Search for the cell housing the specified text and yield its (X, Y) center coordinate. 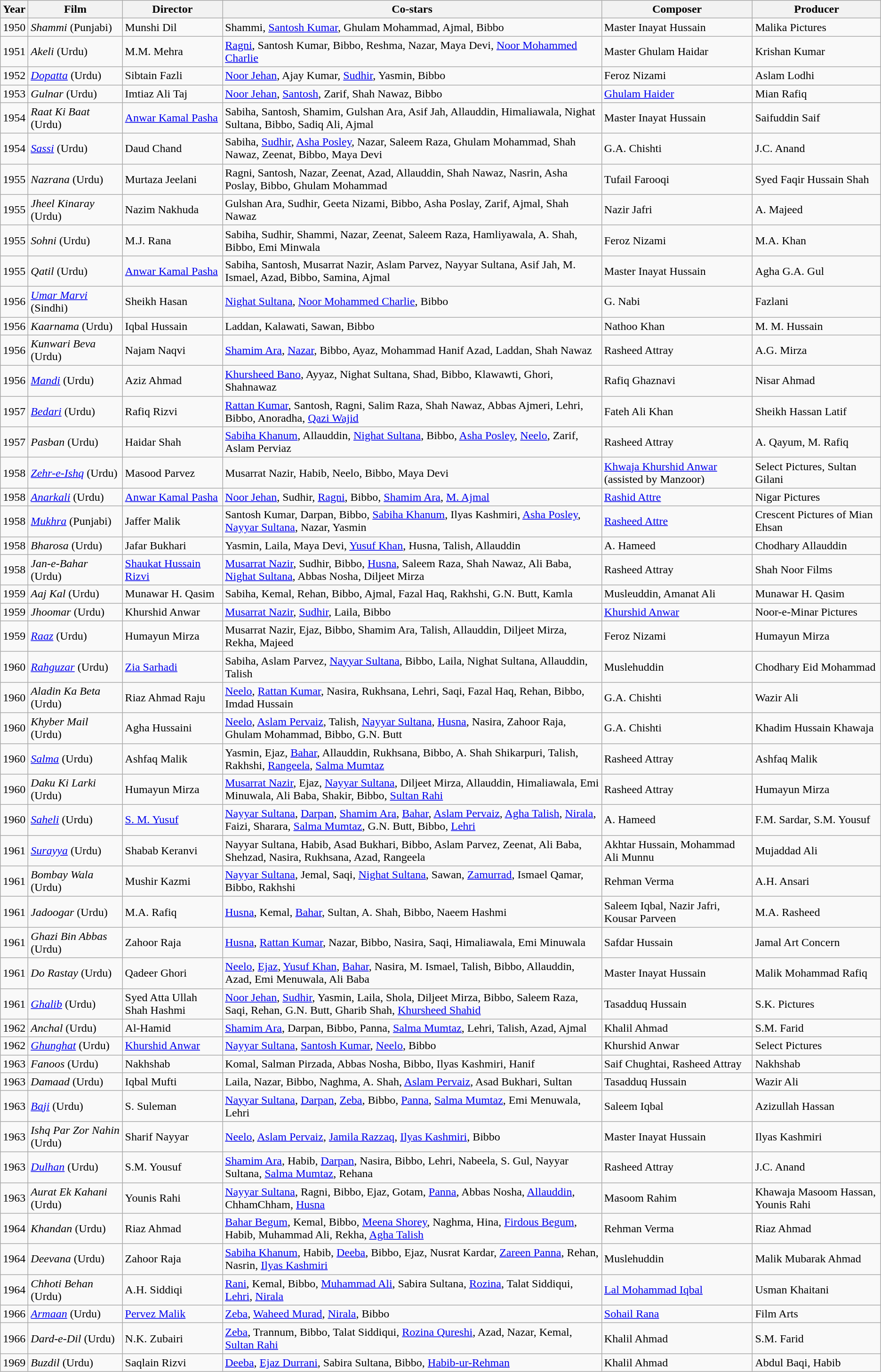
Neelo, Aslam Pervaiz, Talish, Nayyar Sultana, Husna, Nasira, Zahoor Raja, Ghulam Mohammad, Bibbo, G.N. Butt (412, 728)
Malik Mohammad Rafiq (817, 973)
Jamal Art Concern (817, 942)
Shammi (Punjabi) (75, 27)
Musarrat Nazir, Sudhir, Laila, Bibbo (412, 612)
Noor Jehan, Sudhir, Ragni, Bibbo, Shamim Ara, M. Ajmal (412, 497)
Aslam Lodhi (817, 76)
Mandi (Urdu) (75, 381)
Chhoti Behan (Urdu) (75, 1290)
S. M. Yusuf (172, 820)
Nayyar Sultana, Habib, Asad Bukhari, Bibbo, Aslam Parvez, Zeenat, Ali Baba, Shehzad, Nasira, Rukhsana, Azad, Rangeela (412, 851)
Mujaddad Ali (817, 851)
Deeba, Ejaz Durrani, Sabira Sultana, Bibbo, Habib-ur-Rehman (412, 1363)
Tufail Farooqi (677, 179)
Zehr-e-Ishq (Urdu) (75, 473)
Agha G.A. Gul (817, 271)
Armaan (Urdu) (75, 1314)
Gulshan Ara, Sudhir, Geeta Nizami, Bibbo, Asha Poslay, Zarif, Ajmal, Shah Nawaz (412, 210)
Rahguzar (Urdu) (75, 666)
Khandan (Urdu) (75, 1228)
Baji (Urdu) (75, 1106)
Dard-e-Dil (Urdu) (75, 1339)
Rattan Kumar, Santosh, Ragni, Salim Raza, Shah Nawaz, Abbas Ajmeri, Lehri, Bibbo, Anoradha, Qazi Wajid (412, 411)
Gulnar (Urdu) (75, 94)
Musleuddin, Amanat Ali (677, 594)
Pervez Malik (172, 1314)
Sabiha, Aslam Parvez, Nayyar Sultana, Bibbo, Laila, Nighat Sultana, Allauddin, Talish (412, 666)
Krishan Kumar (817, 52)
Neelo, Ejaz, Yusuf Khan, Bahar, Nasira, M. Ismael, Talish, Bibbo, Allauddin, Azad, Emi Menuwala, Ali Baba (412, 973)
Kaarnama (Urdu) (75, 326)
Younis Rahi (172, 1197)
Malika Pictures (817, 27)
Riaz Ahmad Raju (172, 698)
Komal, Salman Pirzada, Abbas Nosha, Bibbo, Ilyas Kashmiri, Hanif (412, 1064)
Nazim Nakhuda (172, 210)
Rasheed Attre (677, 522)
Zeba, Trannum, Bibbo, Talat Siddiqui, Rozina Qureshi, Azad, Nazar, Kemal, Sultan Rahi (412, 1339)
Aladin Ka Beta (Urdu) (75, 698)
Yasmin, Laila, Maya Devi, Yusuf Khan, Husna, Talish, Allauddin (412, 546)
Najam Naqvi (172, 350)
Safdar Hussain (677, 942)
Do Rastay (Urdu) (75, 973)
Salma (Urdu) (75, 759)
Rani, Kemal, Bibbo, Muhammad Ali, Sabira Sultana, Rozina, Talat Siddiqui, Lehri, Nirala (412, 1290)
Select Pictures, Sultan Gilani (817, 473)
Rafiq Rizvi (172, 411)
Ghalib (Urdu) (75, 1003)
Master Ghulam Haidar (677, 52)
Akhtar Hussain, Mohammad Ali Munnu (677, 851)
G. Nabi (677, 301)
Saheli (Urdu) (75, 820)
Sohail Rana (677, 1314)
Zia Sarhadi (172, 666)
Film (75, 9)
Munshi Dil (172, 27)
Director (172, 9)
Sheikh Hasan (172, 301)
A. Qayum, M. Rafiq (817, 442)
Imtiaz Ali Taj (172, 94)
Chodhary Eid Mohammad (817, 666)
1953 (14, 94)
Saifuddin Saif (817, 118)
A. Majeed (817, 210)
Syed Faqir Hussain Shah (817, 179)
Nayyar Sultana, Santosh Kumar, Neelo, Bibbo (412, 1046)
Aaj Kal (Urdu) (75, 594)
Ragni, Santosh Kumar, Bibbo, Reshma, Nazar, Maya Devi, Noor Mohammed Charlie (412, 52)
Bharosa (Urdu) (75, 546)
M.A. Rasheed (817, 912)
Lal Mohammad Iqbal (677, 1290)
Shaukat Hussain Rizvi (172, 570)
Sohni (Urdu) (75, 240)
Sabiha, Santosh, Shamim, Gulshan Ara, Asif Jah, Allauddin, Himaliawala, Nighat Sultana, Bibbo, Sadiq Ali, Ajmal (412, 118)
Sharif Nayyar (172, 1136)
Aurat Ek Kahani (Urdu) (75, 1197)
Ilyas Kashmiri (817, 1136)
Sabiha, Kemal, Rehan, Bibbo, Ajmal, Fazal Haq, Rakhshi, G.N. Butt, Kamla (412, 594)
Ghulam Haider (677, 94)
Producer (817, 9)
Syed Atta Ullah Shah Hashmi (172, 1003)
1952 (14, 76)
Jaffer Malik (172, 522)
Musarrat Nazir, Sudhir, Bibbo, Husna, Saleem Raza, Shah Nawaz, Ali Baba, Nighat Sultana, Abbas Nosha, Diljeet Mirza (412, 570)
Jhoomar (Urdu) (75, 612)
Khyber Mail (Urdu) (75, 728)
Abdul Baqi, Habib (817, 1363)
Fanoos (Urdu) (75, 1064)
Nayyar Sultana, Jemal, Saqi, Nighat Sultana, Sawan, Zamurrad, Ismael Qamar, Bibbo, Rakhshi (412, 881)
Shabab Keranvi (172, 851)
Khwaja Khurshid Anwar (assisted by Manzoor) (677, 473)
Shamim Ara, Habib, Darpan, Nasira, Bibbo, Lehri, Nabeela, S. Gul, Nayyar Sultana, Salma Mumtaz, Rehana (412, 1167)
Nathoo Khan (677, 326)
Daud Chand (172, 149)
Noor-e-Minar Pictures (817, 612)
Sabiha Khanum, Habib, Deeba, Bibbo, Ejaz, Nusrat Kardar, Zareen Panna, Rehan, Nasrin, Ilyas Kashmiri (412, 1260)
Laila, Nazar, Bibbo, Naghma, A. Shah, Aslam Pervaiz, Asad Bukhari, Sultan (412, 1082)
Haidar Shah (172, 442)
Raat Ki Baat (Urdu) (75, 118)
Musarrat Nazir, Ejaz, Bibbo, Shamim Ara, Talish, Allauddin, Diljeet Mirza, Rekha, Majeed (412, 636)
Shamim Ara, Nazar, Bibbo, Ayaz, Mohammad Hanif Azad, Laddan, Shah Nawaz (412, 350)
Dulhan (Urdu) (75, 1167)
N.K. Zubairi (172, 1339)
Anchal (Urdu) (75, 1028)
A.G. Mirza (817, 350)
Jadoogar (Urdu) (75, 912)
Noor Jehan, Sudhir, Yasmin, Laila, Shola, Diljeet Mirza, Bibbo, Saleem Raza, Saqi, Rehan, G.N. Butt, Gharib Shah, Khursheed Shahid (412, 1003)
Fateh Ali Khan (677, 411)
Deevana (Urdu) (75, 1260)
Umar Marvi (Sindhi) (75, 301)
Year (14, 9)
Musarrat Nazir, Habib, Neelo, Bibbo, Maya Devi (412, 473)
Anarkali (Urdu) (75, 497)
Damaad (Urdu) (75, 1082)
M. M. Hussain (817, 326)
Mushir Kazmi (172, 881)
Sabiha, Sudhir, Asha Posley, Nazar, Saleem Raza, Ghulam Mohammad, Shah Nawaz, Zeenat, Bibbo, Maya Devi (412, 149)
A.H. Siddiqi (172, 1290)
Pasban (Urdu) (75, 442)
Kunwari Beva (Urdu) (75, 350)
Noor Jehan, Santosh, Zarif, Shah Nawaz, Bibbo (412, 94)
Bedari (Urdu) (75, 411)
M.J. Rana (172, 240)
Select Pictures (817, 1046)
Nayyar Sultana, Ragni, Bibbo, Ejaz, Gotam, Panna, Abbas Nosha, Allauddin, ChhamChham, Husna (412, 1197)
Ghunghat (Urdu) (75, 1046)
Sabiha, Sudhir, Shammi, Nazar, Zeenat, Saleem Raza, Hamliyawala, A. Shah, Bibbo, Emi Minwala (412, 240)
Yasmin, Ejaz, Bahar, Allauddin, Rukhsana, Bibbo, A. Shah Shikarpuri, Talish, Rakhshi, Rangeela, Salma Mumtaz (412, 759)
Dopatta (Urdu) (75, 76)
Sheikh Hassan Latif (817, 411)
Sassi (Urdu) (75, 149)
Saqlain Rizvi (172, 1363)
Jan-e-Bahar (Urdu) (75, 570)
Nazir Jafri (677, 210)
Qadeer Ghori (172, 973)
M.M. Mehra (172, 52)
Neelo, Aslam Pervaiz, Jamila Razzaq, Ilyas Kashmiri, Bibbo (412, 1136)
Surayya (Urdu) (75, 851)
Saleem Iqbal, Nazir Jafri, Kousar Parveen (677, 912)
Masoom Rahim (677, 1197)
Buzdil (Urdu) (75, 1363)
Nighat Sultana, Noor Mohammed Charlie, Bibbo (412, 301)
Sabiha Khanum, Allauddin, Nighat Sultana, Bibbo, Asha Posley, Neelo, Zarif, Aslam Perviaz (412, 442)
1969 (14, 1363)
Mian Rafiq (817, 94)
Khursheed Bano, Ayyaz, Nighat Sultana, Shad, Bibbo, Klawawti, Ghori, Shahnawaz (412, 381)
Usman Khaitani (817, 1290)
Co-stars (412, 9)
Mukhra (Punjabi) (75, 522)
M.A. Khan (817, 240)
Iqbal Hussain (172, 326)
S.K. Pictures (817, 1003)
Musarrat Nazir, Ejaz, Nayyar Sultana, Diljeet Mirza, Allauddin, Himaliawala, Emi Minuwala, Ali Baba, Shakir, Bibbo, Sultan Rahi (412, 790)
Raaz (Urdu) (75, 636)
Santosh Kumar, Darpan, Bibbo, Sabiha Khanum, Ilyas Kashmiri, Asha Posley, Nayyar Sultana, Nazar, Yasmin (412, 522)
Aziz Ahmad (172, 381)
Khadim Hussain Khawaja (817, 728)
Film Arts (817, 1314)
Khawaja Masoom Hassan, Younis Rahi (817, 1197)
Zeba, Waheed Murad, Nirala, Bibbo (412, 1314)
Noor Jehan, Ajay Kumar, Sudhir, Yasmin, Bibbo (412, 76)
Neelo, Rattan Kumar, Nasira, Rukhsana, Lehri, Saqi, Fazal Haq, Rehan, Bibbo, Imdad Hussain (412, 698)
Qatil (Urdu) (75, 271)
Rafiq Ghaznavi (677, 381)
1951 (14, 52)
A.H. Ansari (817, 881)
Shammi, Santosh Kumar, Ghulam Mohammad, Ajmal, Bibbo (412, 27)
Nayyar Sultana, Darpan, Zeba, Bibbo, Panna, Salma Mumtaz, Emi Menuwala, Lehri (412, 1106)
Ishq Par Zor Nahin (Urdu) (75, 1136)
M.A. Rafiq (172, 912)
Daku Ki Larki (Urdu) (75, 790)
Ragni, Santosh, Nazar, Zeenat, Azad, Allauddin, Shah Nawaz, Nasrin, Asha Poslay, Bibbo, Ghulam Mohammad (412, 179)
Nayyar Sultana, Darpan, Shamim Ara, Bahar, Aslam Pervaiz, Agha Talish, Nirala, Faizi, Sharara, Salma Mumtaz, G.N. Butt, Bibbo, Lehri (412, 820)
Fazlani (817, 301)
Ghazi Bin Abbas (Urdu) (75, 942)
Jafar Bukhari (172, 546)
Bombay Wala (Urdu) (75, 881)
S. Suleman (172, 1106)
Nigar Pictures (817, 497)
Husna, Kemal, Bahar, Sultan, A. Shah, Bibbo, Naeem Hashmi (412, 912)
Shah Noor Films (817, 570)
1950 (14, 27)
Al-Hamid (172, 1028)
Nazrana (Urdu) (75, 179)
Azizullah Hassan (817, 1106)
Crescent Pictures of Mian Ehsan (817, 522)
Laddan, Kalawati, Sawan, Bibbo (412, 326)
Husna, Rattan Kumar, Nazar, Bibbo, Nasira, Saqi, Himaliawala, Emi Minuwala (412, 942)
Composer (677, 9)
Sabiha, Santosh, Musarrat Nazir, Aslam Parvez, Nayyar Sultana, Asif Jah, M. Ismael, Azad, Bibbo, Samina, Ajmal (412, 271)
Masood Parvez (172, 473)
Jheel Kinaray (Urdu) (75, 210)
Murtaza Jeelani (172, 179)
Rashid Attre (677, 497)
F.M. Sardar, S.M. Yousuf (817, 820)
Malik Mubarak Ahmad (817, 1260)
Iqbal Mufti (172, 1082)
Nisar Ahmad (817, 381)
Saleem Iqbal (677, 1106)
Bahar Begum, Kemal, Bibbo, Meena Shorey, Naghma, Hina, Firdous Begum, Habib, Muhammad Ali, Rekha, Agha Talish (412, 1228)
Akeli (Urdu) (75, 52)
S.M. Yousuf (172, 1167)
Saif Chughtai, Rasheed Attray (677, 1064)
Agha Hussaini (172, 728)
Shamim Ara, Darpan, Bibbo, Panna, Salma Mumtaz, Lehri, Talish, Azad, Ajmal (412, 1028)
Sibtain Fazli (172, 76)
Chodhary Allauddin (817, 546)
